Find where the given text appears and provide that cell's center as (x, y) coordinate. 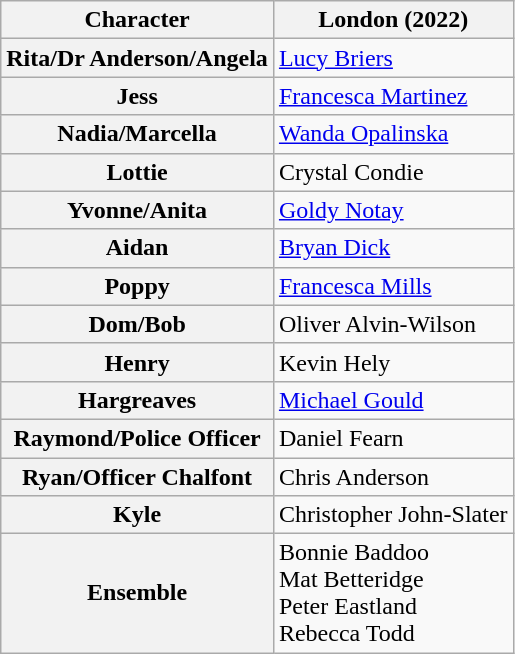
Bonnie BaddooMat BetteridgePeter EastlandRebecca Todd (393, 594)
Goldy Notay (393, 210)
Character (138, 20)
Francesca Mills (393, 286)
Rita/Dr Anderson/Angela (138, 58)
Bryan Dick (393, 248)
Kevin Hely (393, 362)
Poppy (138, 286)
Ensemble (138, 594)
Crystal Condie (393, 172)
Lottie (138, 172)
Ryan/Officer Chalfont (138, 477)
Jess (138, 96)
Wanda Opalinska (393, 134)
Lucy Briers (393, 58)
Daniel Fearn (393, 438)
Oliver Alvin-Wilson (393, 324)
Dom/Bob (138, 324)
Chris Anderson (393, 477)
Michael Gould (393, 400)
Hargreaves (138, 400)
Nadia/Marcella (138, 134)
Christopher John-Slater (393, 515)
Yvonne/Anita (138, 210)
Aidan (138, 248)
Raymond/Police Officer (138, 438)
London (2022) (393, 20)
Kyle (138, 515)
Henry (138, 362)
Francesca Martinez (393, 96)
